Return (x, y) of the center of cell containing provided text 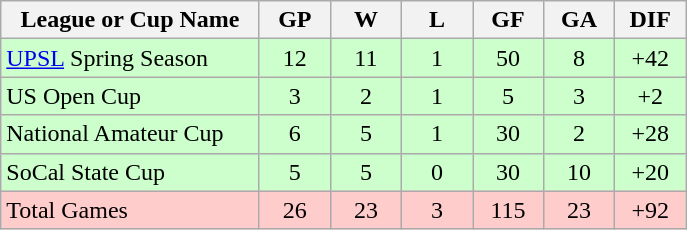
+92 (650, 210)
6 (294, 134)
+28 (650, 134)
US Open Cup (130, 96)
+42 (650, 58)
8 (580, 58)
26 (294, 210)
115 (508, 210)
L (436, 20)
UPSL Spring Season (130, 58)
National Amateur Cup (130, 134)
SoCal State Cup (130, 172)
0 (436, 172)
+20 (650, 172)
12 (294, 58)
50 (508, 58)
10 (580, 172)
League or Cup Name (130, 20)
GF (508, 20)
DIF (650, 20)
GA (580, 20)
+2 (650, 96)
Total Games (130, 210)
11 (366, 58)
W (366, 20)
GP (294, 20)
